Search for the cell housing the specified text and yield its [x, y] center coordinate. 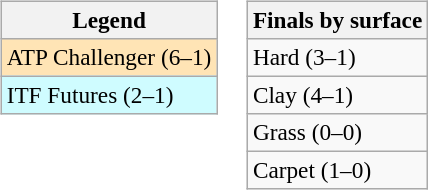
ITF Futures (2–1) [108, 95]
Finals by surface [337, 20]
Legend [108, 20]
Hard (3–1) [337, 57]
Carpet (1–0) [337, 171]
Clay (4–1) [337, 95]
ATP Challenger (6–1) [108, 57]
Grass (0–0) [337, 133]
